Extract the [x, y] coordinate from the center of the cell holding the provided text.  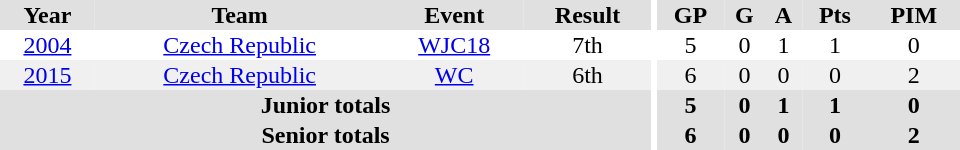
7th [588, 45]
Team [240, 15]
Event [454, 15]
A [784, 15]
PIM [914, 15]
Junior totals [326, 105]
Result [588, 15]
Year [48, 15]
Senior totals [326, 135]
GP [691, 15]
6th [588, 75]
2015 [48, 75]
Pts [834, 15]
G [744, 15]
WC [454, 75]
2004 [48, 45]
WJC18 [454, 45]
